Capture the cell that displays the provided text and extract its (X, Y) central coordinate. 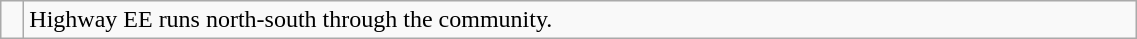
Highway EE runs north-south through the community. (580, 20)
